Search for the cell housing the specified text and yield its [X, Y] center coordinate. 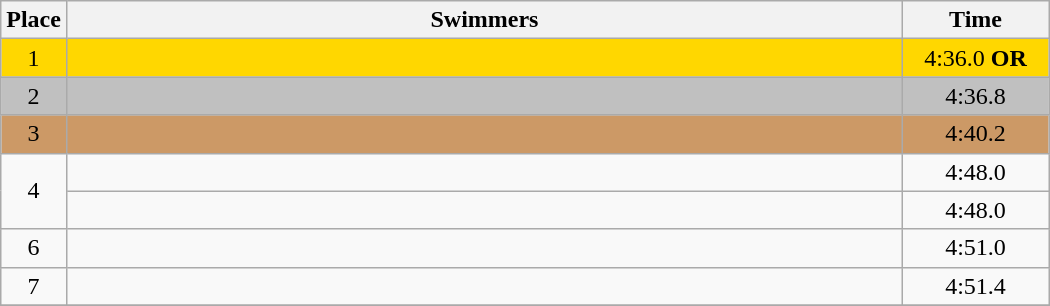
4 [34, 191]
6 [34, 248]
4:36.8 [976, 96]
7 [34, 286]
Swimmers [484, 20]
4:51.0 [976, 248]
4:40.2 [976, 134]
2 [34, 96]
3 [34, 134]
Place [34, 20]
4:36.0 OR [976, 58]
4:51.4 [976, 286]
Time [976, 20]
1 [34, 58]
